Extract the (x, y) coordinate from the center of the cell holding the provided text.  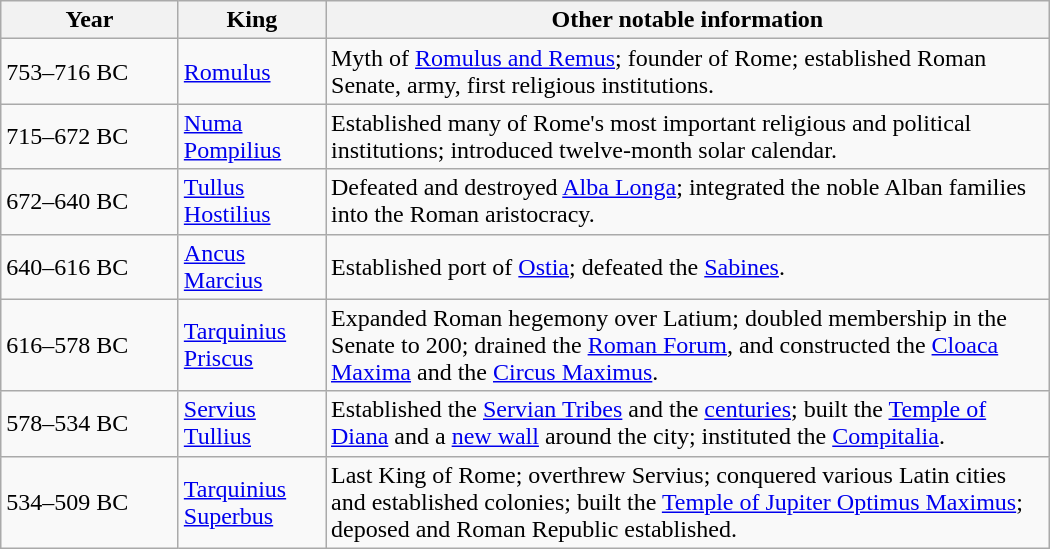
Established many of Rome's most important religious and political institutions; introduced twelve-month solar calendar. (688, 136)
Tarquinius Superbus (252, 502)
Established the Servian Tribes and the centuries; built the Temple of Diana and a new wall around the city; instituted the Compitalia. (688, 424)
Defeated and destroyed Alba Longa; integrated the noble Alban families into the Roman aristocracy. (688, 202)
640–616 BC (90, 266)
Servius Tullius (252, 424)
534–509 BC (90, 502)
753–716 BC (90, 72)
Tullus Hostilius (252, 202)
Year (90, 20)
672–640 BC (90, 202)
Ancus Marcius (252, 266)
Established port of Ostia; defeated the Sabines. (688, 266)
578–534 BC (90, 424)
Other notable information (688, 20)
Romulus (252, 72)
Tarquinius Priscus (252, 345)
King (252, 20)
715–672 BC (90, 136)
Numa Pompilius (252, 136)
Myth of Romulus and Remus; founder of Rome; established Roman Senate, army, first religious institutions. (688, 72)
616–578 BC (90, 345)
